Search for the cell housing the specified text and yield its [x, y] center coordinate. 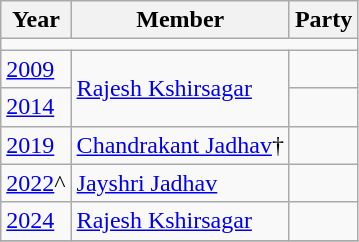
2014 [36, 107]
Year [36, 20]
2009 [36, 69]
Party [323, 20]
Member [180, 20]
Chandrakant Jadhav† [180, 145]
2019 [36, 145]
Jayshri Jadhav [180, 183]
2024 [36, 221]
2022^ [36, 183]
